Scan for the cell matching the given text and deliver its [X, Y] coordinate at center. 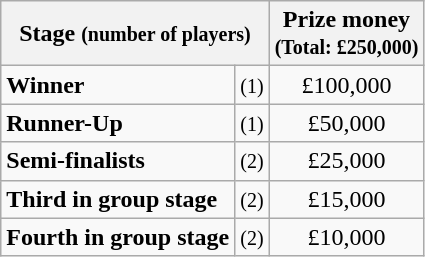
Winner [118, 85]
Runner-Up [118, 123]
Semi-finalists [118, 161]
£25,000 [346, 161]
£10,000 [346, 237]
£50,000 [346, 123]
£100,000 [346, 85]
Third in group stage [118, 199]
Fourth in group stage [118, 237]
Stage (number of players) [135, 34]
Prize money(Total: £250,000) [346, 34]
£15,000 [346, 199]
